Locate the cell with the specified text and output its [X, Y] center coordinate. 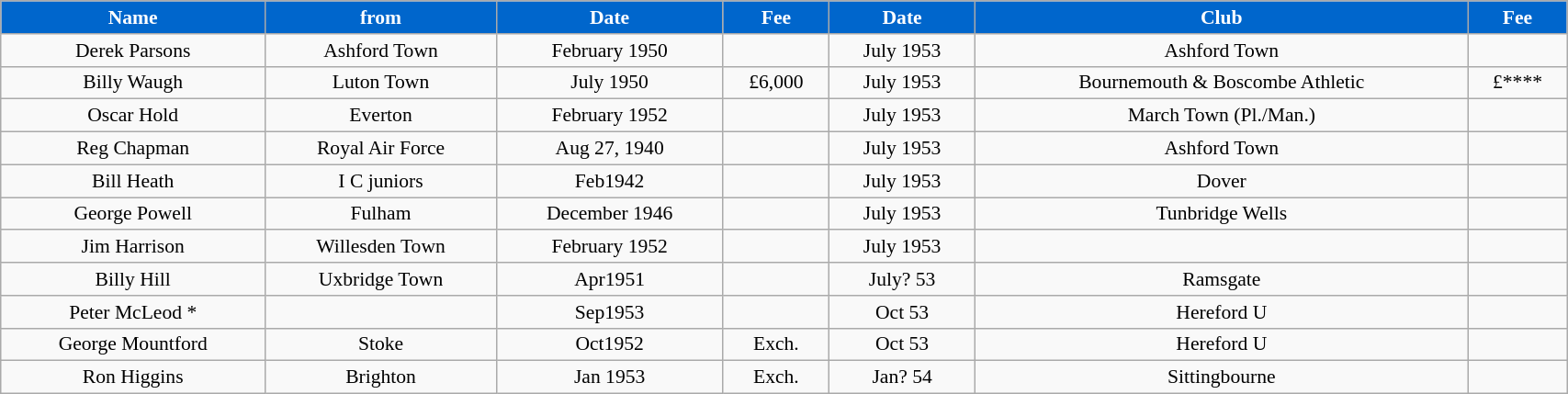
from [381, 17]
Derek Parsons [133, 51]
Bournemouth & Boscombe Athletic [1222, 83]
February 1950 [609, 51]
Everton [381, 116]
Dover [1222, 181]
Sep1953 [609, 312]
Uxbridge Town [381, 279]
Royal Air Force [381, 149]
Ramsgate [1222, 279]
Billy Hill [133, 279]
Feb1942 [609, 181]
July? 53 [902, 279]
Peter McLeod * [133, 312]
Bill Heath [133, 181]
Willesden Town [381, 247]
£**** [1517, 83]
Jim Harrison [133, 247]
December 1946 [609, 214]
Aug 27, 1940 [609, 149]
I C juniors [381, 181]
Billy Waugh [133, 83]
Oct1952 [609, 344]
Reg Chapman [133, 149]
George Powell [133, 214]
Fulham [381, 214]
Oscar Hold [133, 116]
March Town (Pl./Man.) [1222, 116]
Jan 1953 [609, 377]
Apr1951 [609, 279]
Stoke [381, 344]
Tunbridge Wells [1222, 214]
George Mountford [133, 344]
£6,000 [776, 83]
Name [133, 17]
Brighton [381, 377]
July 1950 [609, 83]
Luton Town [381, 83]
Jan? 54 [902, 377]
Sittingbourne [1222, 377]
Ron Higgins [133, 377]
Club [1222, 17]
